Locate the cell with the specified text and output its (X, Y) center coordinate. 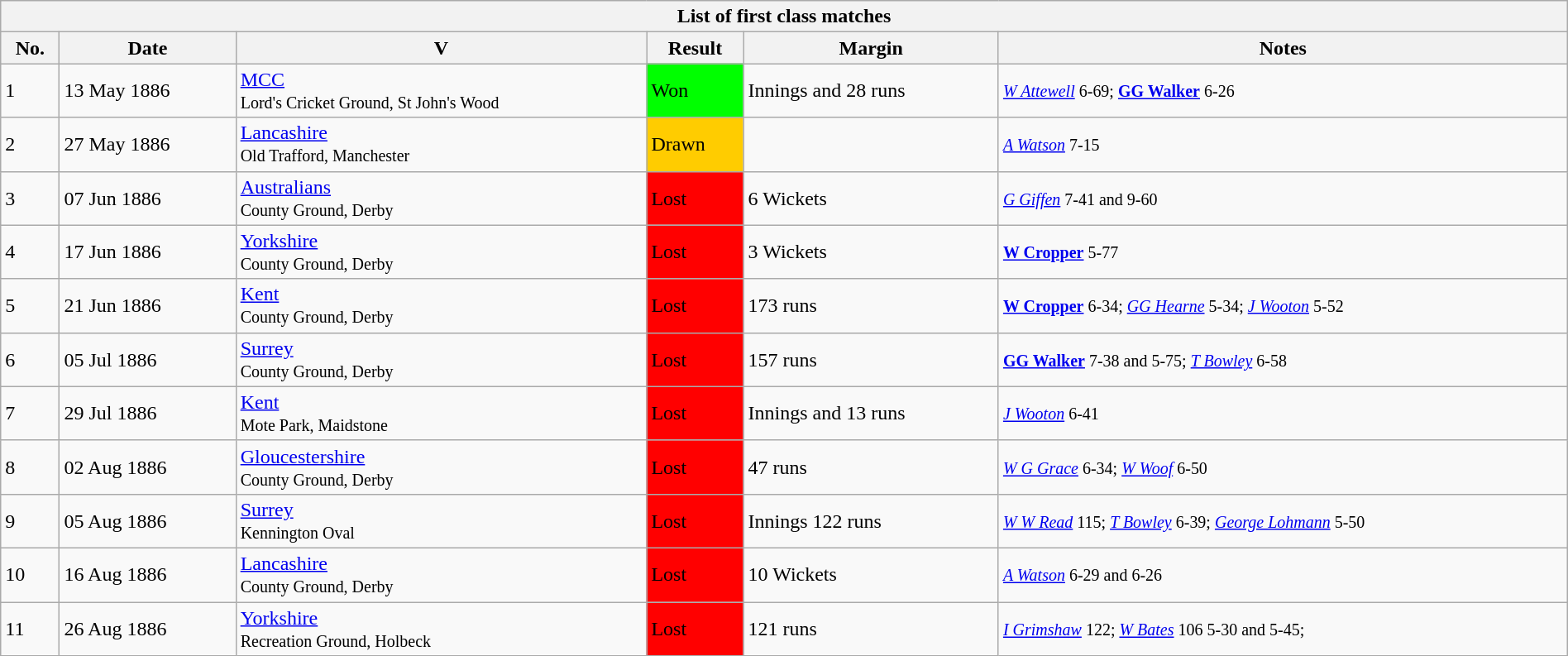
List of first class matches (784, 17)
02 Aug 1886 (147, 467)
Innings 122 runs (871, 521)
Innings and 28 runs (871, 91)
13 May 1886 (147, 91)
47 runs (871, 467)
16 Aug 1886 (147, 574)
26 Aug 1886 (147, 629)
W Attewell 6-69; GG Walker 6-26 (1283, 91)
Drawn (695, 144)
21 Jun 1886 (147, 306)
29 Jul 1886 (147, 414)
V (442, 48)
W W Read 115; T Bowley 6-39; George Lohmann 5-50 (1283, 521)
Australians County Ground, Derby (442, 199)
Result (695, 48)
W Cropper 6-34; GG Hearne 5-34; J Wooton 5-52 (1283, 306)
17 Jun 1886 (147, 251)
Kent County Ground, Derby (442, 306)
GG Walker 7-38 and 5-75; T Bowley 6-58 (1283, 359)
27 May 1886 (147, 144)
Innings and 13 runs (871, 414)
W G Grace 6-34; W Woof 6-50 (1283, 467)
SurreyKennington Oval (442, 521)
Yorkshire Recreation Ground, Holbeck (442, 629)
No. (30, 48)
6 Wickets (871, 199)
Yorkshire County Ground, Derby (442, 251)
157 runs (871, 359)
G Giffen 7-41 and 9-60 (1283, 199)
Margin (871, 48)
05 Jul 1886 (147, 359)
05 Aug 1886 (147, 521)
Lancashire Old Trafford, Manchester (442, 144)
10 Wickets (871, 574)
Lancashire County Ground, Derby (442, 574)
6 (30, 359)
5 (30, 306)
8 (30, 467)
A Watson 7-15 (1283, 144)
A Watson 6-29 and 6-26 (1283, 574)
Kent Mote Park, Maidstone (442, 414)
W Cropper 5-77 (1283, 251)
Won (695, 91)
3 (30, 199)
1 (30, 91)
7 (30, 414)
9 (30, 521)
3 Wickets (871, 251)
173 runs (871, 306)
11 (30, 629)
Notes (1283, 48)
07 Jun 1886 (147, 199)
Date (147, 48)
4 (30, 251)
2 (30, 144)
I Grimshaw 122; W Bates 106 5-30 and 5-45; (1283, 629)
121 runs (871, 629)
J Wooton 6-41 (1283, 414)
MCC Lord's Cricket Ground, St John's Wood (442, 91)
Surrey County Ground, Derby (442, 359)
10 (30, 574)
Gloucestershire County Ground, Derby (442, 467)
